Search for the cell housing the specified text and yield its (X, Y) center coordinate. 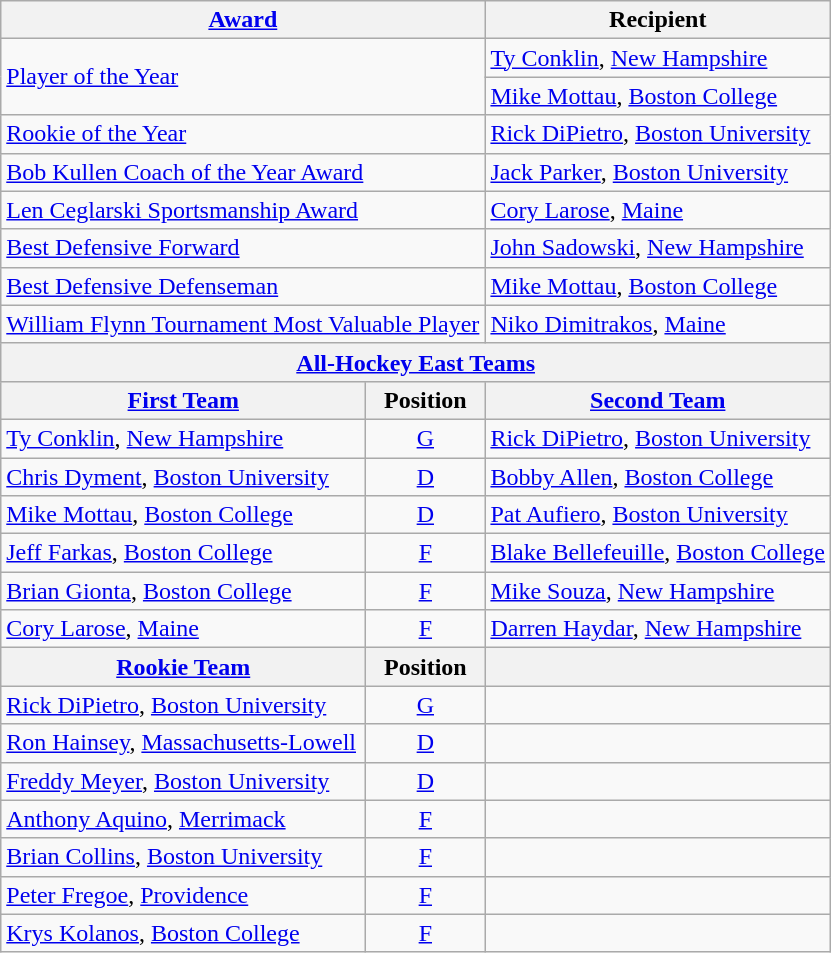
Krys Kolanos, Boston College (184, 933)
Player of the Year (243, 77)
Niko Dimitrakos, Maine (658, 324)
Bobby Allen, Boston College (658, 477)
Recipient (658, 20)
Blake Bellefeuille, Boston College (658, 553)
Pat Aufiero, Boston University (658, 515)
Best Defensive Forward (243, 248)
First Team (184, 400)
Rookie of the Year (243, 134)
Peter Fregoe, Providence (184, 895)
Best Defensive Defenseman (243, 286)
Award (243, 20)
Brian Collins, Boston University (184, 857)
Bob Kullen Coach of the Year Award (243, 172)
Darren Haydar, New Hampshire (658, 629)
Mike Souza, New Hampshire (658, 591)
Freddy Meyer, Boston University (184, 781)
William Flynn Tournament Most Valuable Player (243, 324)
Len Ceglarski Sportsmanship Award (243, 210)
Ron Hainsey, Massachusetts-Lowell (184, 743)
Jeff Farkas, Boston College (184, 553)
Second Team (658, 400)
Brian Gionta, Boston College (184, 591)
John Sadowski, New Hampshire (658, 248)
Rookie Team (184, 667)
All-Hockey East Teams (416, 362)
Jack Parker, Boston University (658, 172)
Anthony Aquino, Merrimack (184, 819)
Chris Dyment, Boston University (184, 477)
